Extract the (X, Y) coordinate from the center of the cell holding the provided text.  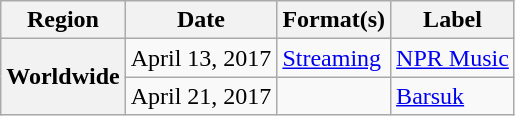
NPR Music (453, 58)
Worldwide (63, 77)
Label (453, 20)
Format(s) (334, 20)
Date (201, 20)
April 13, 2017 (201, 58)
April 21, 2017 (201, 96)
Barsuk (453, 96)
Streaming (334, 58)
Region (63, 20)
